Find where the given text appears and provide that cell's center as (X, Y) coordinate. 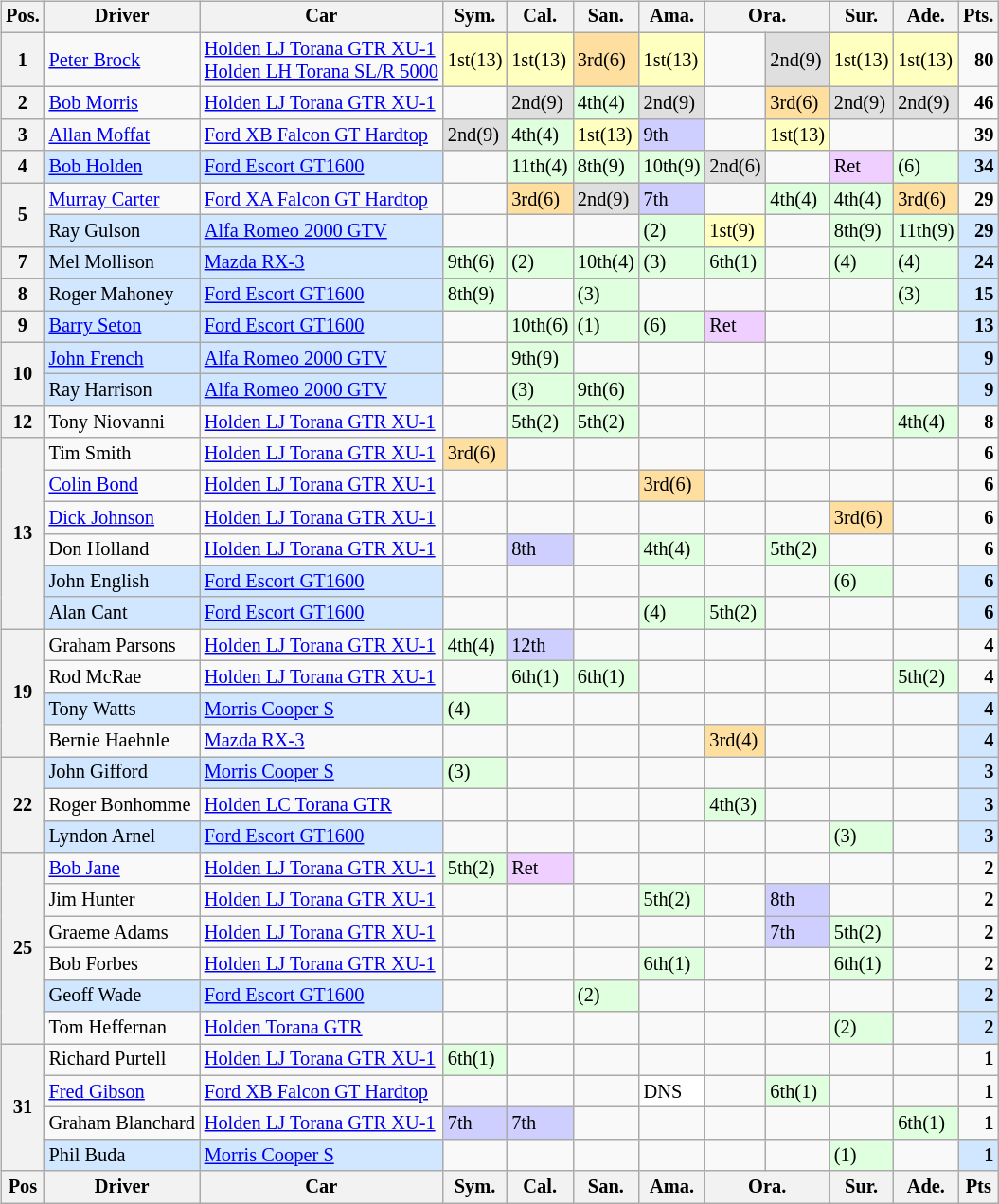
Bob Forbes (122, 964)
34 (978, 167)
Ford XA Falcon GT Hardtop (322, 199)
Don Holland (122, 549)
19 (23, 693)
Fred Gibson (122, 1091)
Graham Blanchard (122, 1123)
DNS (672, 1091)
Graham Parsons (122, 645)
9th(9) (540, 358)
25 (23, 948)
Phil Buda (122, 1156)
80 (978, 60)
4th(3) (735, 804)
31 (23, 1108)
Tim Smith (122, 454)
Colin Bond (122, 486)
Allan Moffat (122, 135)
Geoff Wade (122, 996)
9th (672, 135)
Roger Bonhomme (122, 804)
10th(4) (606, 262)
Holden Torana GTR (322, 1028)
24 (978, 262)
2nd(6) (735, 167)
10th(6) (540, 327)
Rod McRae (122, 677)
Roger Mahoney (122, 295)
12th (540, 645)
Pts (978, 1187)
1st(9) (735, 231)
Richard Purtell (122, 1060)
John English (122, 582)
11th(9) (926, 231)
Pos (23, 1187)
Pos. (23, 17)
Bernie Haehnle (122, 741)
5 (23, 214)
Holden LC Torana GTR (322, 804)
Bob Holden (122, 167)
John French (122, 358)
Mel Mollison (122, 262)
Ray Harrison (122, 390)
46 (978, 103)
7 (23, 262)
Ray Gulson (122, 231)
39 (978, 135)
Peter Brock (122, 60)
Tom Heffernan (122, 1028)
12 (23, 422)
22 (23, 805)
Jim Hunter (122, 900)
Graeme Adams (122, 932)
Bob Morris (122, 103)
Holden LJ Torana GTR XU-1 Holden LH Torana SL/R 5000 (322, 60)
Tony Niovanni (122, 422)
Pts. (978, 17)
John Gifford (122, 773)
Bob Jane (122, 869)
Dick Johnson (122, 517)
Barry Seton (122, 327)
Tony Watts (122, 709)
Murray Carter (122, 199)
3rd(4) (735, 741)
15 (978, 295)
Lyndon Arnel (122, 836)
11th(4) (540, 167)
Alan Cant (122, 613)
10 (23, 373)
10th(9) (672, 167)
